For the text-containing cell, return its midpoint in (X, Y) coordinate format. 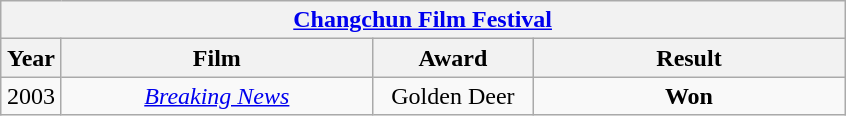
Golden Deer (452, 96)
Result (688, 58)
Year (32, 58)
2003 (32, 96)
Award (452, 58)
Film (216, 58)
Won (688, 96)
Breaking News (216, 96)
Changchun Film Festival (423, 20)
